Determine the [x, y] coordinate at the center of the cell enclosing the given text.  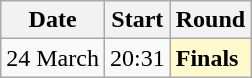
Finals [210, 58]
Start [137, 20]
24 March [53, 58]
Date [53, 20]
20:31 [137, 58]
Round [210, 20]
